Locate the cell with the specified text and output its (x, y) center coordinate. 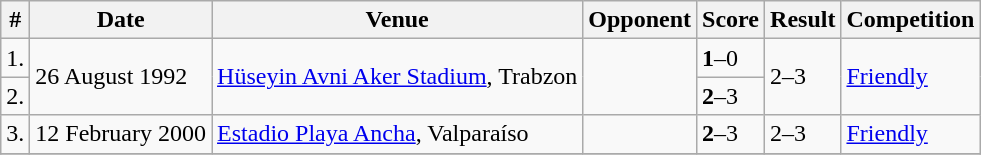
Result (803, 20)
Venue (398, 20)
3. (16, 134)
Estadio Playa Ancha, Valparaíso (398, 134)
26 August 1992 (121, 77)
Hüseyin Avni Aker Stadium, Trabzon (398, 77)
Date (121, 20)
1–0 (731, 58)
2. (16, 96)
Score (731, 20)
1. (16, 58)
# (16, 20)
12 February 2000 (121, 134)
Opponent (640, 20)
Competition (910, 20)
